Find where the given text appears and provide that cell's center as [X, Y] coordinate. 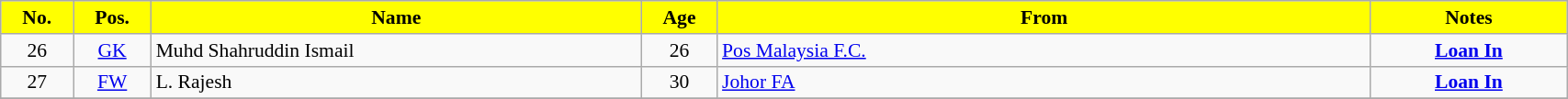
Muhd Shahruddin Ismail [397, 50]
30 [680, 82]
No. [37, 17]
From [1043, 17]
L. Rajesh [397, 82]
GK [112, 50]
Johor FA [1043, 82]
Age [680, 17]
Name [397, 17]
Notes [1468, 17]
27 [37, 82]
Pos. [112, 17]
FW [112, 82]
Pos Malaysia F.C. [1043, 50]
